Identify which cell holds the provided text, then report its [X, Y] central coordinate. 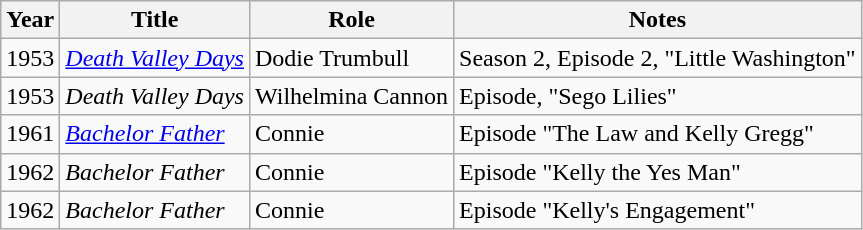
Role [351, 20]
Episode "The Law and Kelly Gregg" [658, 134]
Episode, "Sego Lilies" [658, 96]
Wilhelmina Cannon [351, 96]
Dodie Trumbull [351, 58]
Episode "Kelly's Engagement" [658, 210]
Year [30, 20]
1961 [30, 134]
Notes [658, 20]
Season 2, Episode 2, "Little Washington" [658, 58]
Title [155, 20]
Episode "Kelly the Yes Man" [658, 172]
